Determine the [X, Y] coordinate at the center of the cell enclosing the given text.  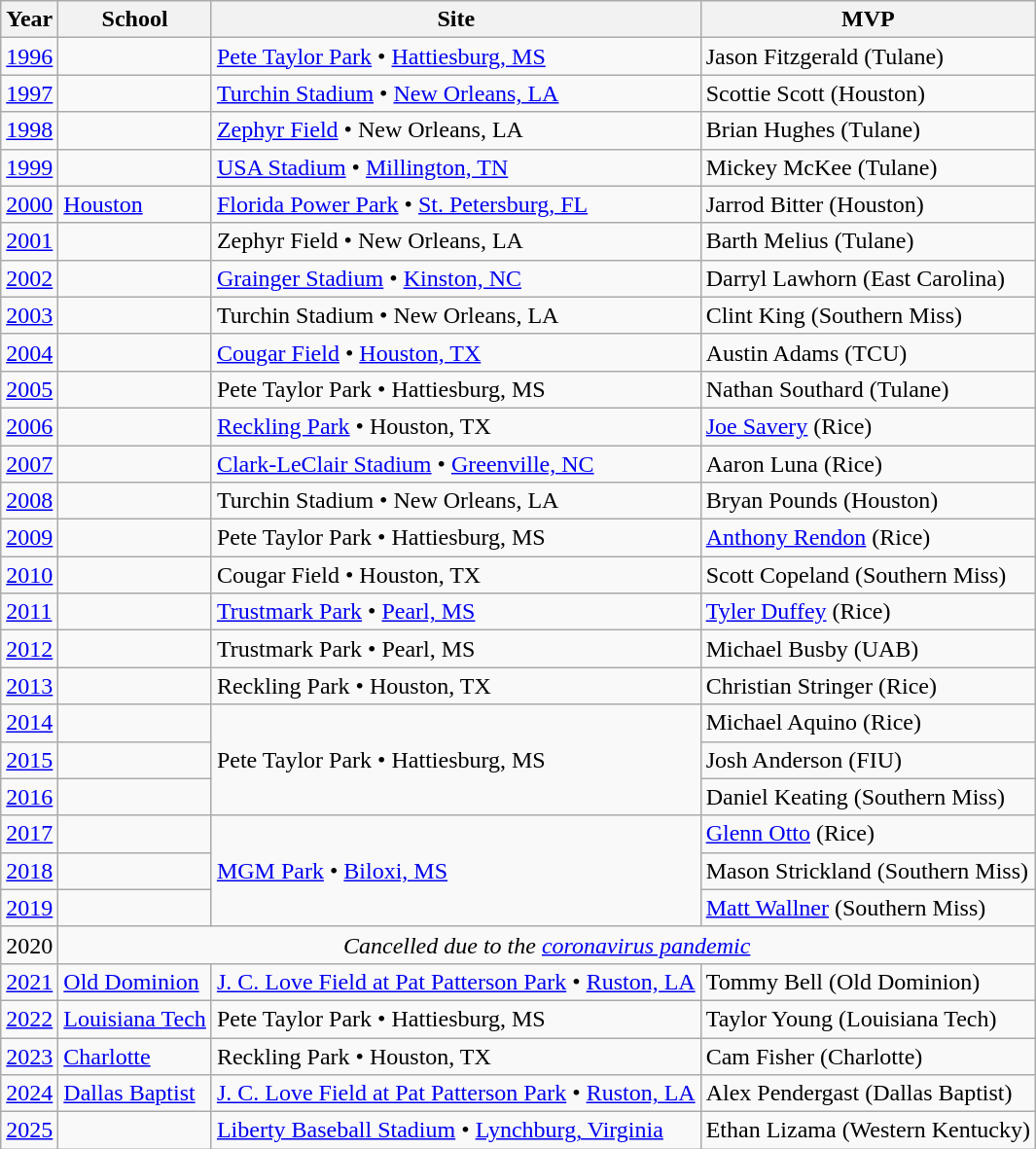
MVP [868, 19]
Scottie Scott (Houston) [868, 93]
Clark-LeClair Stadium • Greenville, NC [455, 464]
Dallas Baptist [135, 1094]
2021 [29, 982]
Nathan Southard (Tulane) [868, 389]
Alex Pendergast (Dallas Baptist) [868, 1094]
Scott Copeland (Southern Miss) [868, 575]
2003 [29, 315]
2000 [29, 204]
2022 [29, 1019]
2018 [29, 871]
Ethan Lizama (Western Kentucky) [868, 1131]
Cam Fisher (Charlotte) [868, 1056]
Jarrod Bitter (Houston) [868, 204]
2014 [29, 723]
2025 [29, 1131]
Daniel Keating (Southern Miss) [868, 797]
Christian Stringer (Rice) [868, 686]
2017 [29, 834]
2009 [29, 538]
Michael Busby (UAB) [868, 649]
Josh Anderson (FIU) [868, 760]
Mickey McKee (Tulane) [868, 167]
Bryan Pounds (Houston) [868, 501]
Brian Hughes (Tulane) [868, 130]
Matt Wallner (Southern Miss) [868, 908]
Glenn Otto (Rice) [868, 834]
Joe Savery (Rice) [868, 426]
Mason Strickland (Southern Miss) [868, 871]
Houston [135, 204]
Old Dominion [135, 982]
2020 [29, 945]
Tommy Bell (Old Dominion) [868, 982]
MGM Park • Biloxi, MS [455, 871]
2007 [29, 464]
2024 [29, 1094]
Barth Melius (Tulane) [868, 241]
Taylor Young (Louisiana Tech) [868, 1019]
2006 [29, 426]
Clint King (Southern Miss) [868, 315]
Grainger Stadium • Kinston, NC [455, 278]
1996 [29, 56]
2019 [29, 908]
School [135, 19]
2013 [29, 686]
Tyler Duffey (Rice) [868, 612]
Year [29, 19]
2010 [29, 575]
Jason Fitzgerald (Tulane) [868, 56]
Louisiana Tech [135, 1019]
Cancelled due to the coronavirus pandemic [547, 945]
Austin Adams (TCU) [868, 352]
Michael Aquino (Rice) [868, 723]
2002 [29, 278]
2012 [29, 649]
Site [455, 19]
1998 [29, 130]
Liberty Baseball Stadium • Lynchburg, Virginia [455, 1131]
2004 [29, 352]
Anthony Rendon (Rice) [868, 538]
Charlotte [135, 1056]
2005 [29, 389]
2008 [29, 501]
1999 [29, 167]
Aaron Luna (Rice) [868, 464]
USA Stadium • Millington, TN [455, 167]
Florida Power Park • St. Petersburg, FL [455, 204]
2011 [29, 612]
2023 [29, 1056]
2001 [29, 241]
2016 [29, 797]
1997 [29, 93]
2015 [29, 760]
Darryl Lawhorn (East Carolina) [868, 278]
